Output the (X, Y) coordinate of the center of the cell containing the given text.  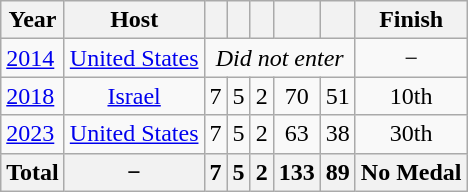
Israel (134, 96)
2014 (33, 58)
Did not enter (280, 58)
89 (338, 172)
Total (33, 172)
No Medal (411, 172)
38 (338, 134)
30th (411, 134)
10th (411, 96)
2023 (33, 134)
63 (296, 134)
70 (296, 96)
Year (33, 20)
133 (296, 172)
Host (134, 20)
Finish (411, 20)
51 (338, 96)
2018 (33, 96)
